Output the [X, Y] coordinate of the center of the cell containing the given text.  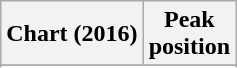
Chart (2016) [72, 34]
Peakposition [189, 34]
